From the cell containing the given text, extract its center point as (x, y) coordinate. 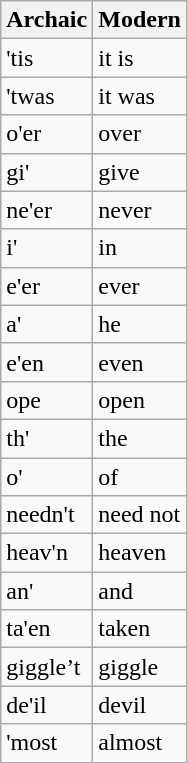
need not (140, 515)
gi' (47, 172)
Archaic (47, 20)
devil (140, 705)
o'er (47, 134)
even (140, 362)
needn't (47, 515)
th' (47, 438)
the (140, 438)
Modern (140, 20)
de'il (47, 705)
heaven (140, 553)
e'en (47, 362)
in (140, 248)
'twas (47, 96)
of (140, 477)
ever (140, 286)
ta'en (47, 629)
'most (47, 743)
it is (140, 58)
almost (140, 743)
e'er (47, 286)
give (140, 172)
open (140, 400)
i' (47, 248)
'tis (47, 58)
heav'n (47, 553)
he (140, 324)
a' (47, 324)
an' (47, 591)
it was (140, 96)
taken (140, 629)
never (140, 210)
o' (47, 477)
giggle’t (47, 667)
giggle (140, 667)
ne'er (47, 210)
ope (47, 400)
over (140, 134)
and (140, 591)
